Determine the (X, Y) coordinate at the center of the cell enclosing the given text.  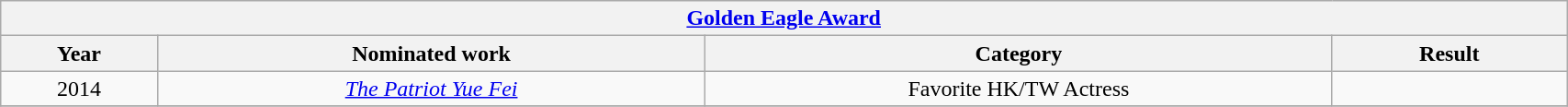
Golden Eagle Award (784, 18)
Category (1019, 53)
The Patriot Yue Fei (432, 89)
Favorite HK/TW Actress (1019, 89)
Year (79, 53)
Result (1450, 53)
Nominated work (432, 53)
2014 (79, 89)
